Locate the cell with the specified text and output its [X, Y] center coordinate. 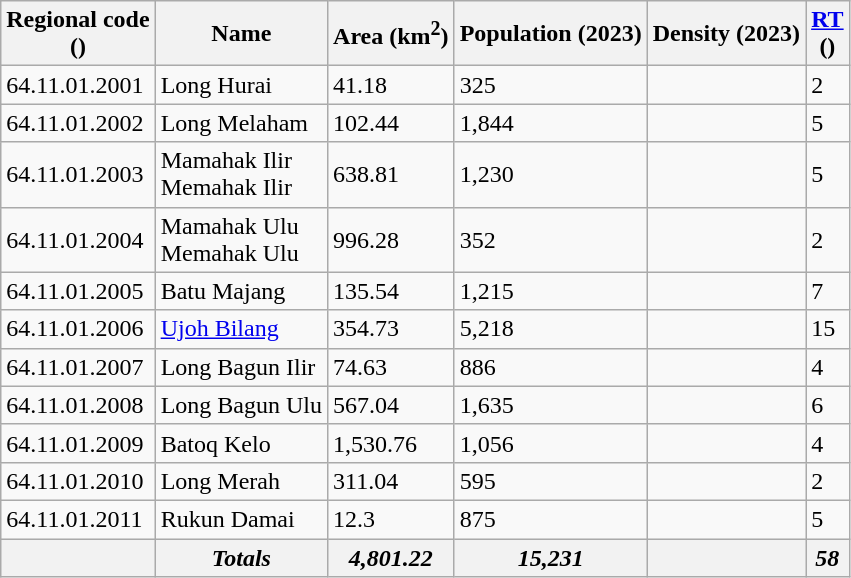
Rukun Damai [241, 519]
102.44 [392, 123]
64.11.01.2003 [78, 174]
996.28 [392, 240]
64.11.01.2006 [78, 329]
Ujoh Bilang [241, 329]
Regional code() [78, 34]
6 [828, 405]
135.54 [392, 291]
64.11.01.2010 [78, 481]
41.18 [392, 85]
Batu Majang [241, 291]
15 [828, 329]
15,231 [550, 557]
5,218 [550, 329]
64.11.01.2007 [78, 367]
1,230 [550, 174]
311.04 [392, 481]
1,530.76 [392, 443]
Area (km2) [392, 34]
Long Hurai [241, 85]
Long Bagun Ulu [241, 405]
Mamahak IlirMemahak Ilir [241, 174]
64.11.01.2002 [78, 123]
Mamahak UluMemahak Ulu [241, 240]
886 [550, 367]
638.81 [392, 174]
Batoq Kelo [241, 443]
64.11.01.2009 [78, 443]
352 [550, 240]
Long Melaham [241, 123]
4,801.22 [392, 557]
64.11.01.2008 [78, 405]
Long Merah [241, 481]
12.3 [392, 519]
Totals [241, 557]
64.11.01.2005 [78, 291]
567.04 [392, 405]
64.11.01.2001 [78, 85]
Long Bagun Ilir [241, 367]
1,635 [550, 405]
Population (2023) [550, 34]
1,056 [550, 443]
595 [550, 481]
64.11.01.2011 [78, 519]
1,215 [550, 291]
875 [550, 519]
Name [241, 34]
325 [550, 85]
74.63 [392, 367]
64.11.01.2004 [78, 240]
RT() [828, 34]
58 [828, 557]
354.73 [392, 329]
Density (2023) [726, 34]
7 [828, 291]
1,844 [550, 123]
